Find where the given text appears and provide that cell's center as [x, y] coordinate. 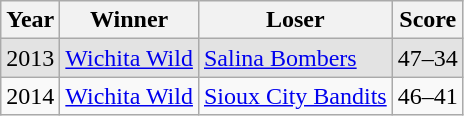
46–41 [428, 96]
2014 [30, 96]
Sioux City Bandits [295, 96]
47–34 [428, 58]
2013 [30, 58]
Winner [130, 20]
Salina Bombers [295, 58]
Score [428, 20]
Loser [295, 20]
Year [30, 20]
